Find where the given text appears and provide that cell's center as (x, y) coordinate. 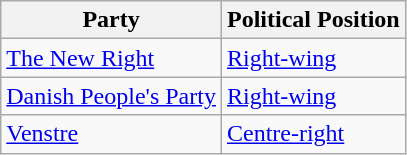
Venstre (112, 134)
Centre-right (313, 134)
The New Right (112, 58)
Danish People's Party (112, 96)
Political Position (313, 20)
Party (112, 20)
